Capture the cell that displays the provided text and extract its [x, y] central coordinate. 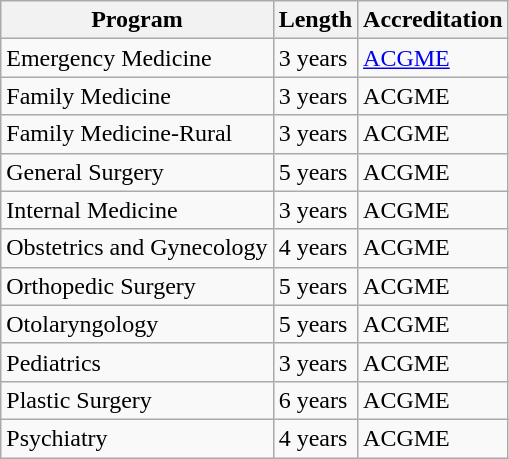
Accreditation [434, 20]
Family Medicine [137, 96]
Internal Medicine [137, 210]
Pediatrics [137, 362]
Psychiatry [137, 438]
Emergency Medicine [137, 58]
6 years [315, 400]
Plastic Surgery [137, 400]
Obstetrics and Gynecology [137, 248]
General Surgery [137, 172]
Otolaryngology [137, 324]
Orthopedic Surgery [137, 286]
Family Medicine-Rural [137, 134]
Program [137, 20]
Length [315, 20]
